Capture the cell that displays the provided text and extract its [x, y] central coordinate. 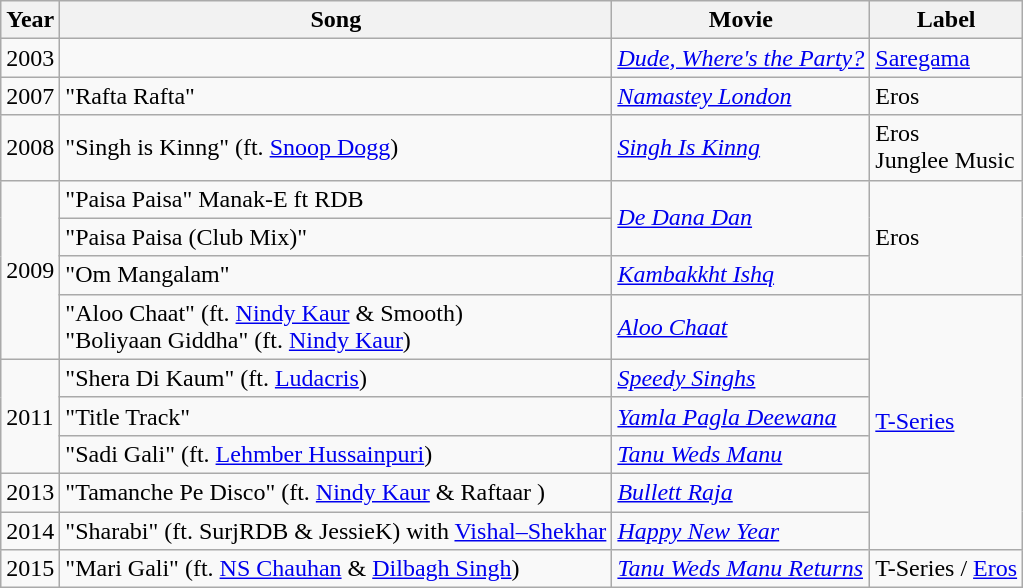
"Paisa Paisa" Manak-E ft RDB [336, 199]
ErosJunglee Music [946, 148]
Kambakkht Ishq [741, 275]
2008 [30, 148]
2013 [30, 492]
Song [336, 20]
"Title Track" [336, 416]
2015 [30, 569]
Year [30, 20]
Dude, Where's the Party? [741, 58]
"Rafta Rafta" [336, 96]
T-Series / Eros [946, 569]
"Aloo Chaat" (ft. Nindy Kaur & Smooth)"Boliyaan Giddha" (ft. Nindy Kaur) [336, 326]
"Singh is Kinng" (ft. Snoop Dogg) [336, 148]
Happy New Year [741, 531]
Speedy Singhs [741, 378]
Saregama [946, 58]
Yamla Pagla Deewana [741, 416]
"Sharabi" (ft. SurjRDB & JessieK) with Vishal–Shekhar [336, 531]
De Dana Dan [741, 218]
Tanu Weds Manu Returns [741, 569]
Label [946, 20]
Tanu Weds Manu [741, 454]
Namastey London [741, 96]
2007 [30, 96]
"Tamanche Pe Disco" (ft. Nindy Kaur & Raftaar ) [336, 492]
T-Series [946, 422]
"Shera Di Kaum" (ft. Ludacris) [336, 378]
"Paisa Paisa (Club Mix)" [336, 237]
Aloo Chaat [741, 326]
"Om Mangalam" [336, 275]
Bullett Raja [741, 492]
"Sadi Gali" (ft. Lehmber Hussainpuri) [336, 454]
2014 [30, 531]
Movie [741, 20]
"Mari Gali" (ft. NS Chauhan & Dilbagh Singh) [336, 569]
2009 [30, 270]
2003 [30, 58]
Singh Is Kinng [741, 148]
2011 [30, 416]
